Detect which cell encompasses the target text, then output its (x, y) center coordinate. 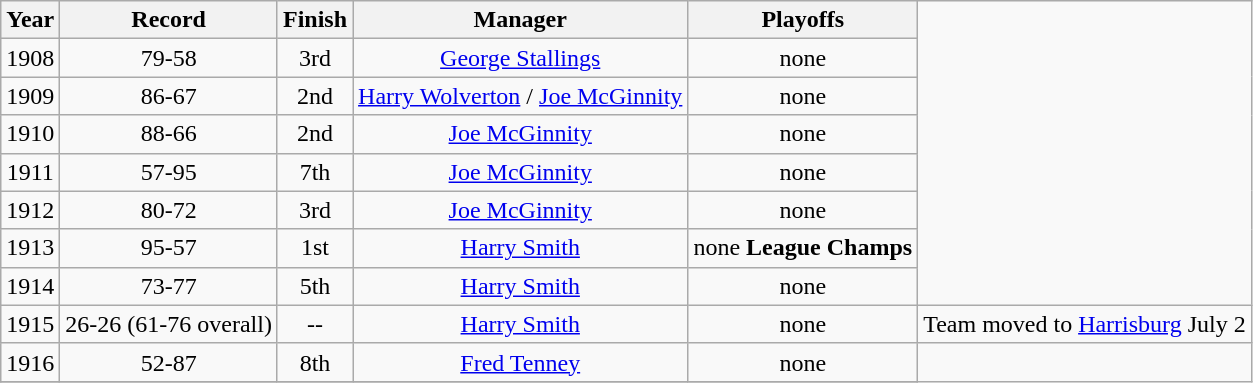
80-72 (169, 210)
88-66 (169, 134)
Year (30, 20)
-- (314, 324)
1916 (30, 362)
1911 (30, 172)
8th (314, 362)
none League Champs (803, 248)
1st (314, 248)
Record (169, 20)
Playoffs (803, 20)
79-58 (169, 58)
Harry Wolverton / Joe McGinnity (520, 96)
Manager (520, 20)
73-77 (169, 286)
Finish (314, 20)
1912 (30, 210)
1915 (30, 324)
1908 (30, 58)
52-87 (169, 362)
1909 (30, 96)
95-57 (169, 248)
57-95 (169, 172)
George Stallings (520, 58)
1910 (30, 134)
Fred Tenney (520, 362)
86-67 (169, 96)
1914 (30, 286)
7th (314, 172)
1913 (30, 248)
5th (314, 286)
26-26 (61-76 overall) (169, 324)
Team moved to Harrisburg July 2 (1085, 324)
